Locate the cell with the specified text and output its (x, y) center coordinate. 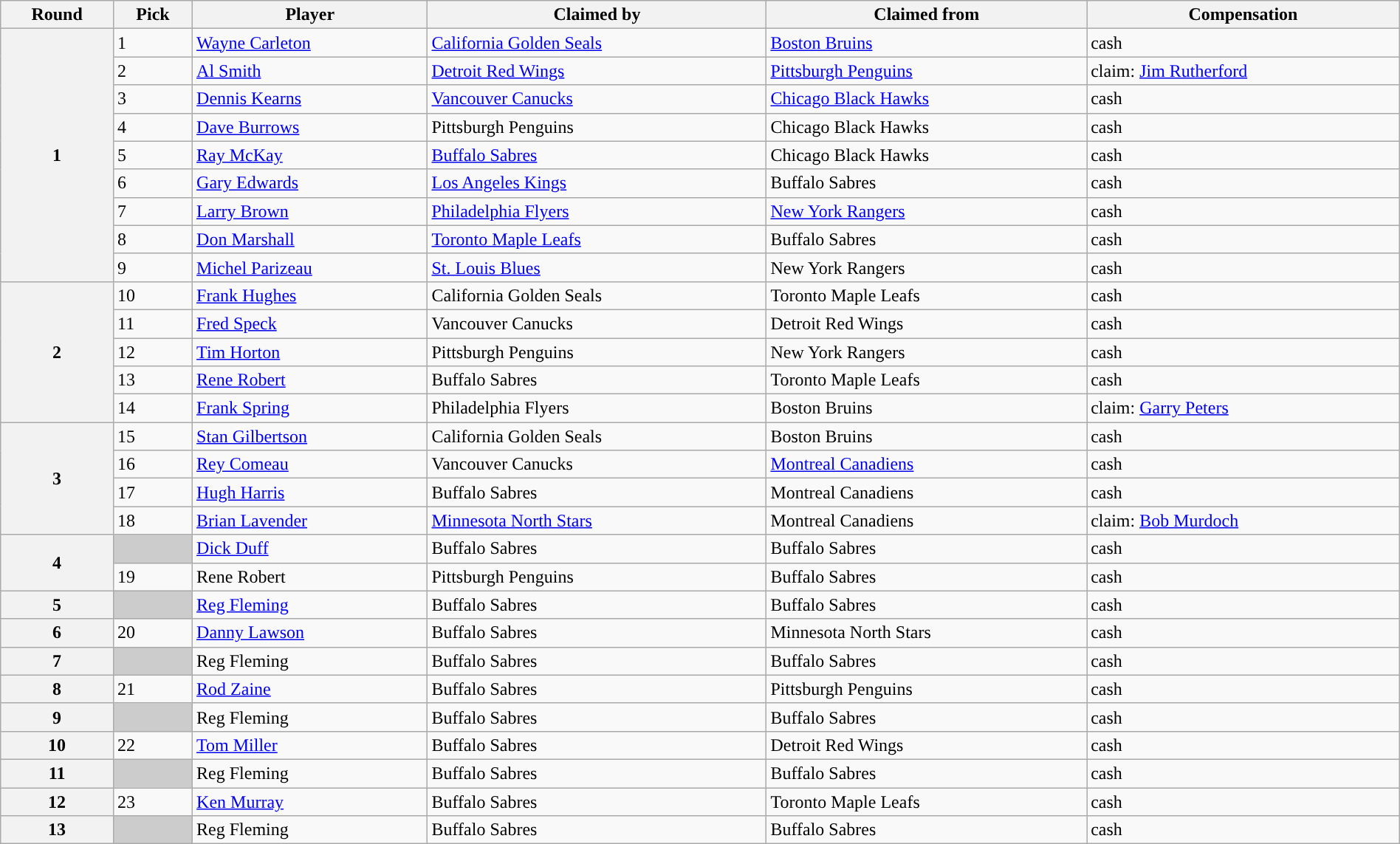
Frank Spring (310, 408)
Rod Zaine (310, 689)
Don Marshall (310, 239)
Wayne Carleton (310, 43)
22 (152, 745)
Danny Lawson (310, 633)
Rey Comeau (310, 464)
Al Smith (310, 71)
19 (152, 577)
Round (58, 15)
Michel Parizeau (310, 267)
Fred Speck (310, 323)
Los Angeles Kings (597, 183)
Player (310, 15)
18 (152, 521)
claim: Jim Rutherford (1243, 71)
Gary Edwards (310, 183)
St. Louis Blues (597, 267)
Compensation (1243, 15)
Larry Brown (310, 211)
16 (152, 464)
Pick (152, 15)
Dennis Kearns (310, 99)
Ken Murray (310, 801)
Ray McKay (310, 155)
Tim Horton (310, 352)
20 (152, 633)
17 (152, 493)
Stan Gilbertson (310, 436)
claim: Garry Peters (1243, 408)
Claimed from (927, 15)
Tom Miller (310, 745)
Frank Hughes (310, 295)
Claimed by (597, 15)
Brian Lavender (310, 521)
14 (152, 408)
Dave Burrows (310, 127)
23 (152, 801)
Dick Duff (310, 549)
21 (152, 689)
Hugh Harris (310, 493)
claim: Bob Murdoch (1243, 521)
15 (152, 436)
